Search for the cell housing the specified text and yield its [X, Y] center coordinate. 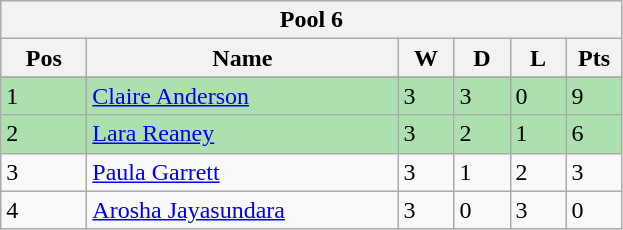
Pool 6 [312, 20]
9 [594, 96]
Lara Reaney [242, 134]
Claire Anderson [242, 96]
Paula Garrett [242, 172]
Pos [44, 58]
Arosha Jayasundara [242, 210]
W [426, 58]
6 [594, 134]
4 [44, 210]
L [538, 58]
Name [242, 58]
D [482, 58]
Pts [594, 58]
